Scan for the cell matching the given text and deliver its (X, Y) coordinate at center. 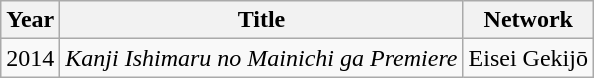
Year (30, 20)
Eisei Gekijō (528, 58)
Kanji Ishimaru no Mainichi ga Premiere (262, 58)
Network (528, 20)
Title (262, 20)
2014 (30, 58)
